Return the [X, Y] coordinate for the center point of the cell that contains the specified text.  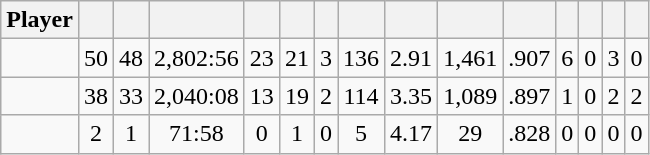
23 [262, 58]
1,461 [470, 58]
48 [132, 58]
136 [362, 58]
.897 [530, 96]
21 [296, 58]
2.91 [412, 58]
38 [96, 96]
13 [262, 96]
1,089 [470, 96]
6 [568, 58]
114 [362, 96]
19 [296, 96]
29 [470, 134]
.828 [530, 134]
33 [132, 96]
2,040:08 [197, 96]
4.17 [412, 134]
3.35 [412, 96]
5 [362, 134]
Player [40, 20]
50 [96, 58]
.907 [530, 58]
2,802:56 [197, 58]
71:58 [197, 134]
